Return (X, Y) of the center of cell containing provided text 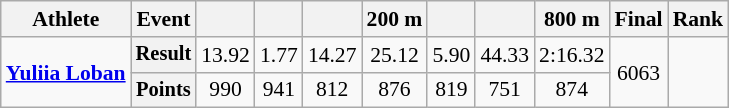
Result (164, 55)
800 m (572, 19)
200 m (395, 19)
751 (504, 90)
941 (279, 90)
819 (451, 90)
876 (395, 90)
Points (164, 90)
14.27 (332, 55)
Yuliia Loban (66, 72)
2:16.32 (572, 55)
44.33 (504, 55)
1.77 (279, 55)
5.90 (451, 55)
13.92 (226, 55)
812 (332, 90)
990 (226, 90)
874 (572, 90)
Event (164, 19)
Final (639, 19)
Athlete (66, 19)
25.12 (395, 55)
6063 (639, 72)
Rank (698, 19)
